Provide the [X, Y] coordinate of the cell's center where the given text is located.  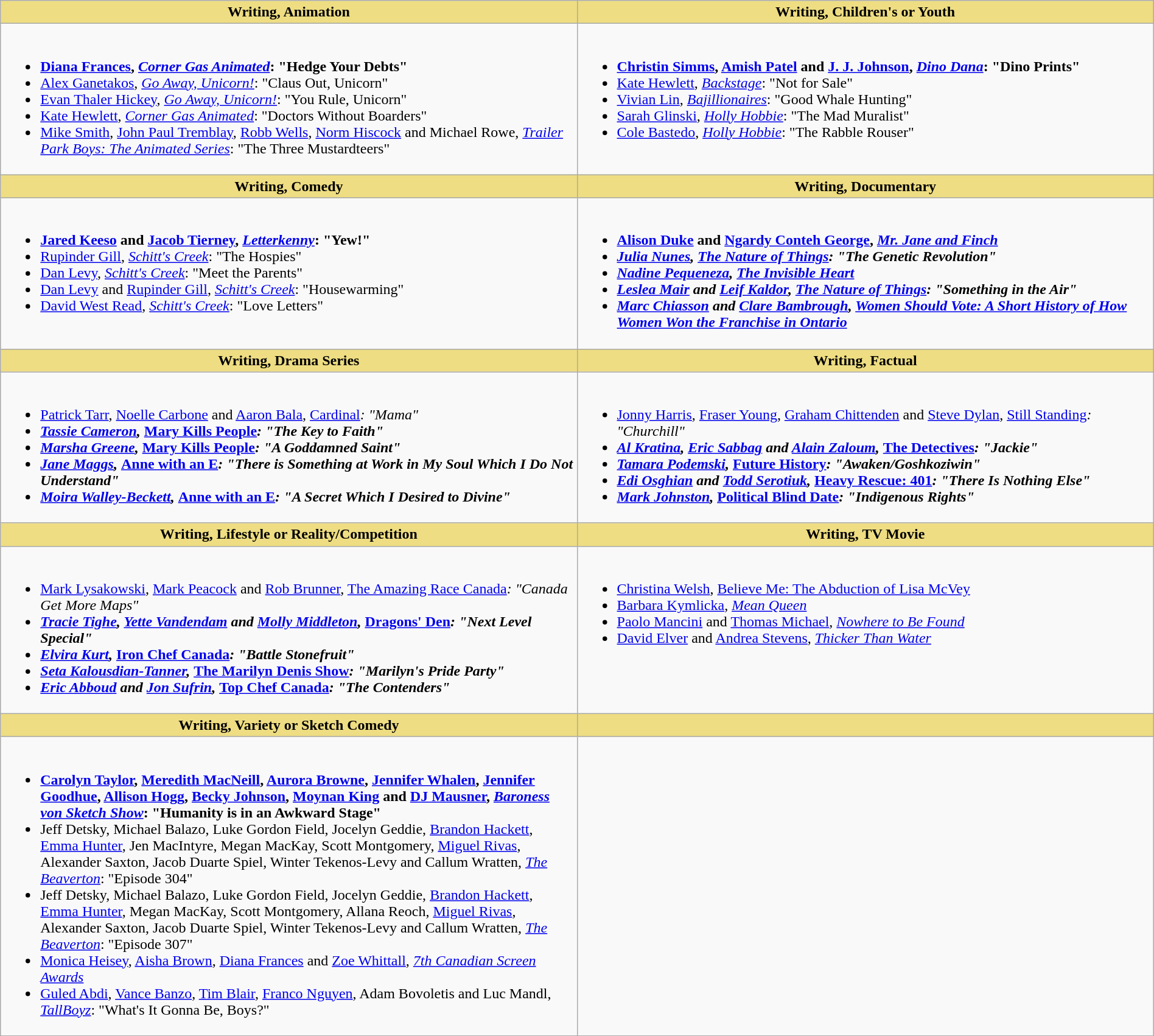
Writing, Children's or Youth [865, 12]
Writing, Lifestyle or Reality/Competition [288, 534]
Writing, Comedy [288, 186]
Writing, Drama Series [288, 360]
Writing, Factual [865, 360]
Writing, Animation [288, 12]
Writing, Documentary [865, 186]
Writing, Variety or Sketch Comedy [288, 725]
Writing, TV Movie [865, 534]
